Find where the given text appears and provide that cell's center as (x, y) coordinate. 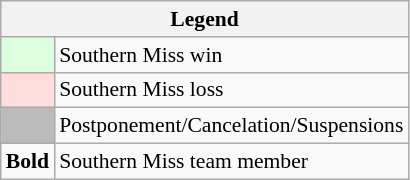
Southern Miss loss (231, 90)
Bold (28, 162)
Postponement/Cancelation/Suspensions (231, 126)
Southern Miss win (231, 55)
Legend (205, 19)
Southern Miss team member (231, 162)
